Output the [X, Y] coordinate of the center of the cell containing the given text.  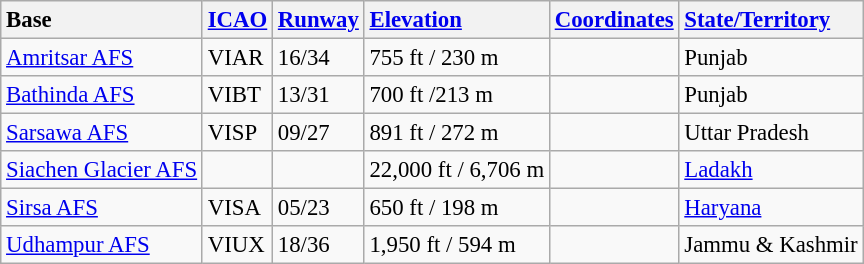
VIUX [237, 245]
Coordinates [614, 20]
VIBT [237, 95]
Haryana [771, 208]
Bathinda AFS [102, 95]
State/Territory [771, 20]
891 ft / 272 m [456, 133]
755 ft / 230 m [456, 58]
VISA [237, 208]
18/36 [319, 245]
Elevation [456, 20]
700 ft /213 m [456, 95]
Uttar Pradesh [771, 133]
Runway [319, 20]
Jammu & Kashmir [771, 245]
VISP [237, 133]
Udhampur AFS [102, 245]
05/23 [319, 208]
Sarsawa AFS [102, 133]
Sirsa AFS [102, 208]
1,950 ft / 594 m [456, 245]
Ladakh [771, 170]
ICAO [237, 20]
13/31 [319, 95]
VIAR [237, 58]
Siachen Glacier AFS [102, 170]
650 ft / 198 m [456, 208]
Base [102, 20]
Amritsar AFS [102, 58]
22,000 ft / 6,706 m [456, 170]
09/27 [319, 133]
16/34 [319, 58]
